Capture the cell that displays the provided text and extract its (X, Y) central coordinate. 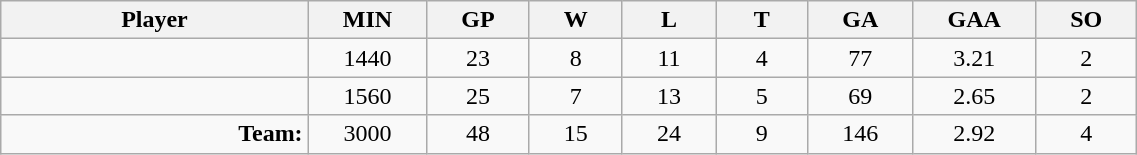
25 (478, 96)
3.21 (974, 58)
GAA (974, 20)
77 (860, 58)
146 (860, 134)
W (576, 20)
7 (576, 96)
GP (478, 20)
MIN (368, 20)
1560 (368, 96)
9 (762, 134)
13 (668, 96)
5 (762, 96)
L (668, 20)
1440 (368, 58)
69 (860, 96)
15 (576, 134)
T (762, 20)
GA (860, 20)
SO (1086, 20)
2.92 (974, 134)
23 (478, 58)
24 (668, 134)
Team: (154, 134)
3000 (368, 134)
11 (668, 58)
48 (478, 134)
8 (576, 58)
2.65 (974, 96)
Player (154, 20)
